Capture the cell that displays the provided text and extract its [x, y] central coordinate. 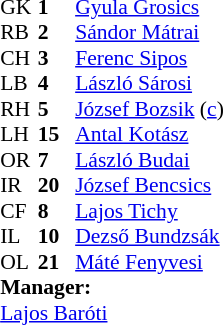
IL [19, 237]
CF [19, 211]
RH [19, 109]
21 [57, 262]
3 [57, 58]
LH [19, 135]
5 [57, 109]
2 [57, 33]
10 [57, 237]
RB [19, 33]
LB [19, 83]
15 [57, 135]
4 [57, 83]
CH [19, 58]
20 [57, 185]
7 [57, 160]
8 [57, 211]
IR [19, 185]
OR [19, 160]
OL [19, 262]
